Pinpoint the cell where the given text exists, returning its [x, y] midpoint coordinate. 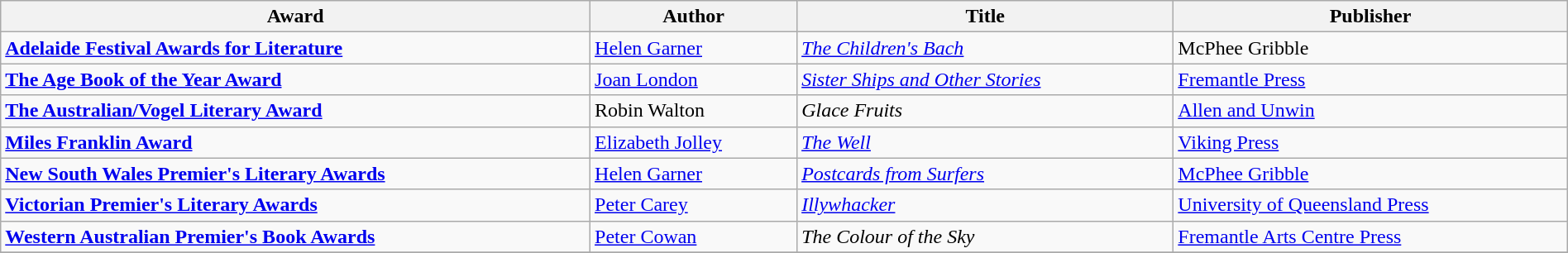
Allen and Unwin [1370, 111]
Postcards from Surfers [986, 174]
Author [694, 17]
Fremantle Press [1370, 79]
Publisher [1370, 17]
The Children's Bach [986, 48]
Peter Cowan [694, 236]
Peter Carey [694, 205]
Fremantle Arts Centre Press [1370, 236]
The Colour of the Sky [986, 236]
Viking Press [1370, 142]
Joan London [694, 79]
Sister Ships and Other Stories [986, 79]
University of Queensland Press [1370, 205]
Elizabeth Jolley [694, 142]
The Well [986, 142]
The Australian/Vogel Literary Award [296, 111]
Western Australian Premier's Book Awards [296, 236]
Illywhacker [986, 205]
Victorian Premier's Literary Awards [296, 205]
Adelaide Festival Awards for Literature [296, 48]
Miles Franklin Award [296, 142]
Robin Walton [694, 111]
Glace Fruits [986, 111]
Title [986, 17]
Award [296, 17]
The Age Book of the Year Award [296, 79]
New South Wales Premier's Literary Awards [296, 174]
